Identify which cell holds the provided text, then report its [x, y] central coordinate. 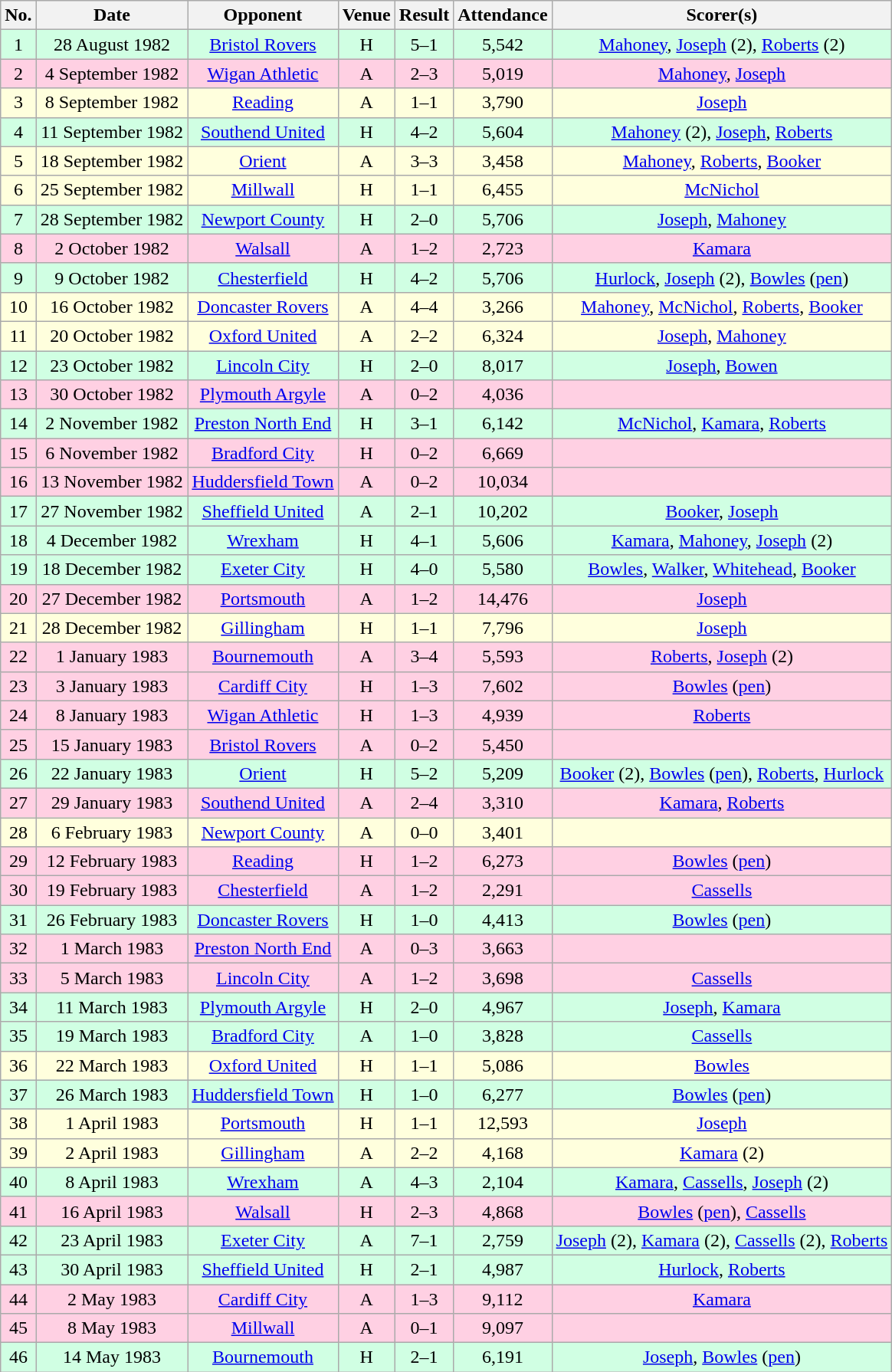
30 [18, 891]
Kamara, Mahoney, Joseph (2) [722, 540]
27 November 1982 [112, 511]
12 [18, 366]
Result [424, 15]
5,019 [503, 74]
Joseph (2), Kamara (2), Cassells (2), Roberts [722, 1240]
1 March 1983 [112, 949]
25 [18, 744]
Bowles [722, 1065]
4–4 [424, 307]
29 January 1983 [112, 803]
0–3 [424, 949]
2,723 [503, 248]
2 October 1982 [112, 248]
Attendance [503, 15]
2 [18, 74]
12 February 1983 [112, 862]
7–1 [424, 1240]
28 [18, 832]
8 [18, 248]
Mahoney (2), Joseph, Roberts [722, 132]
3,310 [503, 803]
38 [18, 1124]
10,034 [503, 482]
4,939 [503, 715]
27 December 1982 [112, 599]
Opponent [263, 15]
5,606 [503, 540]
Hurlock, Joseph (2), Bowles (pen) [722, 277]
Joseph, Bowles (pen) [722, 1357]
30 April 1983 [112, 1269]
3,790 [503, 103]
9,097 [503, 1328]
19 February 1983 [112, 891]
Mahoney, Roberts, Booker [722, 161]
14,476 [503, 599]
29 [18, 862]
32 [18, 949]
1 April 1983 [112, 1124]
17 [18, 511]
2,759 [503, 1240]
43 [18, 1269]
5,542 [503, 44]
45 [18, 1328]
3 [18, 103]
McNichol [722, 190]
7,796 [503, 628]
McNichol, Kamara, Roberts [722, 424]
4 September 1982 [112, 74]
7,602 [503, 686]
1 January 1983 [112, 657]
6,273 [503, 862]
2,291 [503, 891]
3,458 [503, 161]
28 December 1982 [112, 628]
5–1 [424, 44]
Mahoney, Joseph (2), Roberts (2) [722, 44]
6,142 [503, 424]
7 [18, 219]
22 March 1983 [112, 1065]
15 [18, 453]
6,277 [503, 1095]
16 October 1982 [112, 307]
3,698 [503, 978]
2 April 1983 [112, 1153]
0–0 [424, 832]
8 April 1983 [112, 1182]
10 [18, 307]
3 January 1983 [112, 686]
23 April 1983 [112, 1240]
33 [18, 978]
23 [18, 686]
Kamara (2) [722, 1153]
2 November 1982 [112, 424]
28 September 1982 [112, 219]
34 [18, 1007]
15 January 1983 [112, 744]
4,168 [503, 1153]
6,191 [503, 1357]
22 January 1983 [112, 773]
19 [18, 569]
19 March 1983 [112, 1036]
5,604 [503, 132]
5,593 [503, 657]
9 October 1982 [112, 277]
4,036 [503, 395]
40 [18, 1182]
3,663 [503, 949]
36 [18, 1065]
5,209 [503, 773]
Roberts, Joseph (2) [722, 657]
6 November 1982 [112, 453]
26 [18, 773]
Kamara, Roberts [722, 803]
8,017 [503, 366]
6,669 [503, 453]
6,455 [503, 190]
3–3 [424, 161]
Venue [366, 15]
26 March 1983 [112, 1095]
27 [18, 803]
2–4 [424, 803]
18 September 1982 [112, 161]
Mahoney, McNichol, Roberts, Booker [722, 307]
5,086 [503, 1065]
4–3 [424, 1182]
5 [18, 161]
13 November 1982 [112, 482]
30 October 1982 [112, 395]
Roberts [722, 715]
24 [18, 715]
5 March 1983 [112, 978]
4 December 1982 [112, 540]
Scorer(s) [722, 15]
Joseph, Kamara [722, 1007]
28 August 1982 [112, 44]
5,580 [503, 569]
8 September 1982 [112, 103]
3,266 [503, 307]
4,967 [503, 1007]
3–1 [424, 424]
10,202 [503, 511]
2 May 1983 [112, 1299]
Mahoney, Joseph [722, 74]
1 [18, 44]
11 [18, 336]
22 [18, 657]
16 [18, 482]
20 October 1982 [112, 336]
31 [18, 920]
4,987 [503, 1269]
4 [18, 132]
Booker, Joseph [722, 511]
9 [18, 277]
14 [18, 424]
12,593 [503, 1124]
Joseph, Bowen [722, 366]
39 [18, 1153]
14 May 1983 [112, 1357]
25 September 1982 [112, 190]
5,450 [503, 744]
No. [18, 15]
26 February 1983 [112, 920]
6 [18, 190]
20 [18, 599]
23 October 1982 [112, 366]
Bowles, Walker, Whitehead, Booker [722, 569]
4,868 [503, 1211]
Kamara, Cassells, Joseph (2) [722, 1182]
46 [18, 1357]
37 [18, 1095]
Booker (2), Bowles (pen), Roberts, Hurlock [722, 773]
16 April 1983 [112, 1211]
4–1 [424, 540]
11 March 1983 [112, 1007]
2,104 [503, 1182]
0–1 [424, 1328]
21 [18, 628]
Date [112, 15]
13 [18, 395]
35 [18, 1036]
11 September 1982 [112, 132]
3,401 [503, 832]
44 [18, 1299]
3,828 [503, 1036]
8 January 1983 [112, 715]
18 [18, 540]
42 [18, 1240]
Bowles (pen), Cassells [722, 1211]
41 [18, 1211]
3–4 [424, 657]
18 December 1982 [112, 569]
Hurlock, Roberts [722, 1269]
4–0 [424, 569]
6 February 1983 [112, 832]
9,112 [503, 1299]
4,413 [503, 920]
6,324 [503, 336]
8 May 1983 [112, 1328]
5–2 [424, 773]
